Find where the given text appears and provide that cell's center as [x, y] coordinate. 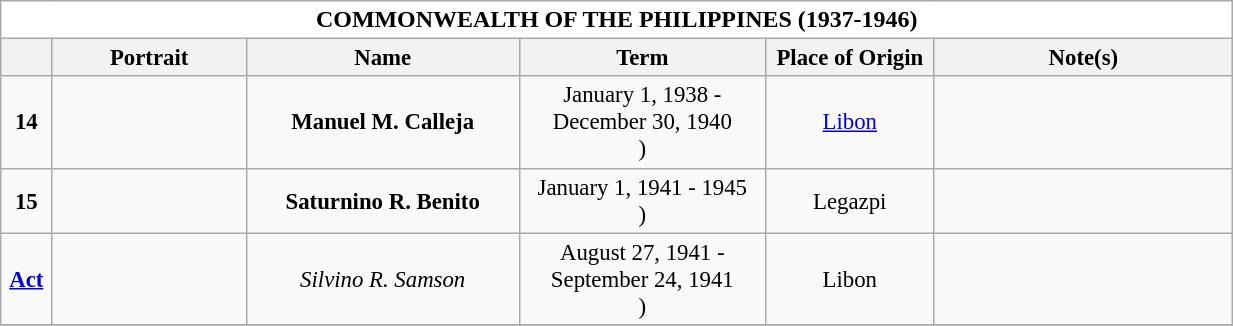
Place of Origin [850, 58]
Legazpi [850, 200]
August 27, 1941 - September 24, 1941 ) [642, 279]
Term [642, 58]
January 1, 1938 - December 30, 1940 ) [642, 123]
Saturnino R. Benito [382, 200]
COMMONWEALTH OF THE PHILIPPINES (1937-1946) [617, 20]
15 [26, 200]
14 [26, 123]
Manuel M. Calleja [382, 123]
Act [26, 279]
Note(s) [1084, 58]
January 1, 1941 - 1945 ) [642, 200]
Silvino R. Samson [382, 279]
Portrait [149, 58]
Name [382, 58]
